From the cell containing the given text, extract its center point as [x, y] coordinate. 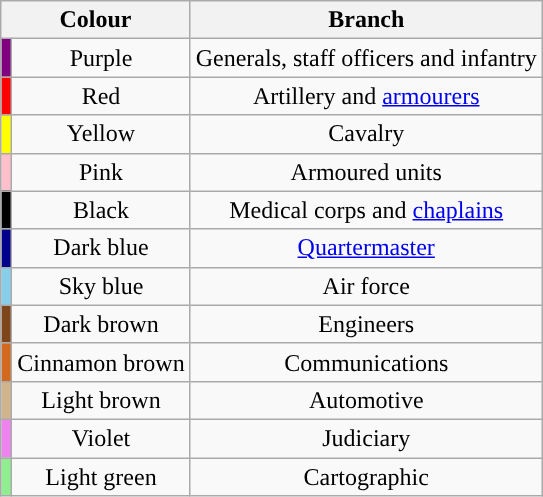
Cinnamon brown [101, 362]
Purple [101, 58]
Pink [101, 172]
Branch [366, 20]
Air force [366, 286]
Quartermaster [366, 248]
Artillery and armourers [366, 96]
Dark brown [101, 324]
Dark blue [101, 248]
Engineers [366, 324]
Colour [96, 20]
Generals, staff officers and infantry [366, 58]
Violet [101, 438]
Sky blue [101, 286]
Red [101, 96]
Communications [366, 362]
Armoured units [366, 172]
Yellow [101, 134]
Cartographic [366, 477]
Light green [101, 477]
Black [101, 210]
Medical corps and chaplains [366, 210]
Cavalry [366, 134]
Automotive [366, 400]
Light brown [101, 400]
Judiciary [366, 438]
